Determine the (x, y) coordinate at the center of the cell enclosing the given text.  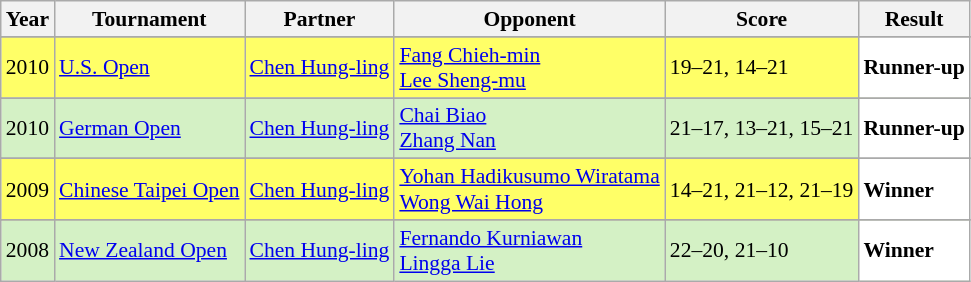
New Zealand Open (149, 250)
Partner (319, 19)
U.S. Open (149, 68)
Chinese Taipei Open (149, 190)
Yohan Hadikusumo Wiratama Wong Wai Hong (529, 190)
2009 (28, 190)
21–17, 13–21, 15–21 (762, 128)
Result (914, 19)
2008 (28, 250)
German Open (149, 128)
Tournament (149, 19)
19–21, 14–21 (762, 68)
14–21, 21–12, 21–19 (762, 190)
Year (28, 19)
Chai Biao Zhang Nan (529, 128)
Score (762, 19)
Fang Chieh-min Lee Sheng-mu (529, 68)
Fernando Kurniawan Lingga Lie (529, 250)
22–20, 21–10 (762, 250)
Opponent (529, 19)
